Extract the (X, Y) coordinate from the center of the cell holding the provided text.  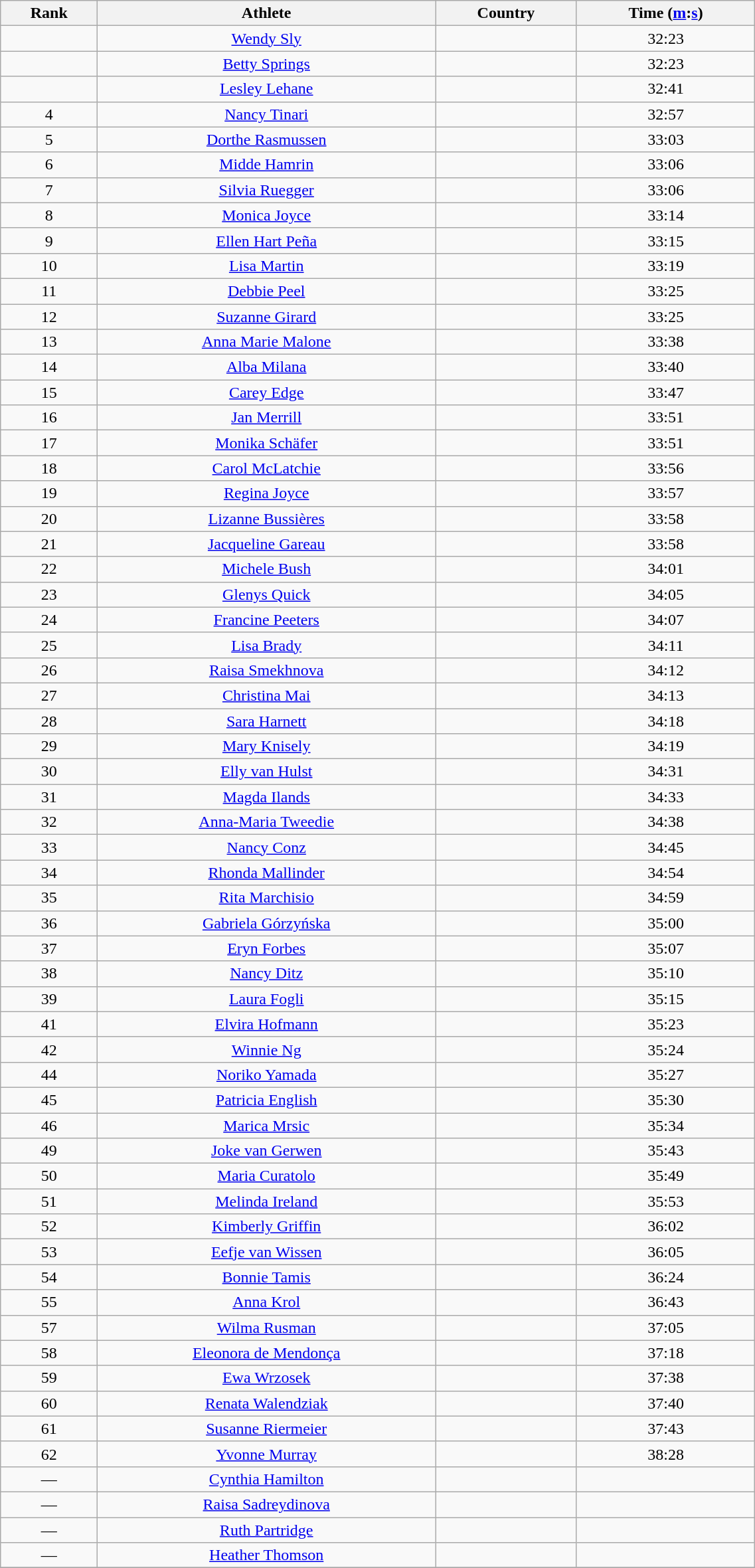
Nancy Conz (267, 847)
58 (49, 1353)
Winnie Ng (267, 1049)
35:15 (665, 999)
49 (49, 1151)
36:43 (665, 1302)
37:38 (665, 1378)
Regina Joyce (267, 493)
44 (49, 1075)
36:02 (665, 1227)
Lizanne Bussières (267, 519)
41 (49, 1024)
34:07 (665, 620)
35:00 (665, 923)
34:11 (665, 645)
Lisa Martin (267, 266)
Jan Merrill (267, 418)
Country (506, 13)
Heather Thomson (267, 1555)
Ewa Wrzosek (267, 1378)
60 (49, 1403)
10 (49, 266)
5 (49, 139)
33:15 (665, 240)
33:03 (665, 139)
33:19 (665, 266)
61 (49, 1429)
34:59 (665, 898)
16 (49, 418)
Wilma Rusman (267, 1328)
57 (49, 1328)
Anna-Maria Tweedie (267, 822)
37:18 (665, 1353)
Rita Marchisio (267, 898)
32:41 (665, 89)
21 (49, 544)
Monica Joyce (267, 215)
Betty Springs (267, 64)
46 (49, 1126)
36:05 (665, 1252)
4 (49, 114)
Wendy Sly (267, 39)
42 (49, 1049)
Joke van Gerwen (267, 1151)
Maria Curatolo (267, 1176)
20 (49, 519)
15 (49, 392)
18 (49, 468)
37:43 (665, 1429)
8 (49, 215)
35 (49, 898)
34 (49, 873)
36:24 (665, 1277)
Yvonne Murray (267, 1454)
Susanne Riermeier (267, 1429)
Alba Milana (267, 367)
35:23 (665, 1024)
Melinda Ireland (267, 1201)
33:38 (665, 342)
32:57 (665, 114)
Raisa Sadreydinova (267, 1504)
27 (49, 695)
Magda Ilands (267, 797)
Elly van Hulst (267, 772)
37:40 (665, 1403)
33 (49, 847)
33:14 (665, 215)
33:47 (665, 392)
Lisa Brady (267, 645)
59 (49, 1378)
35:43 (665, 1151)
34:45 (665, 847)
62 (49, 1454)
Nancy Tinari (267, 114)
35:30 (665, 1100)
34:01 (665, 569)
34:13 (665, 695)
35:49 (665, 1176)
Laura Fogli (267, 999)
Ruth Partridge (267, 1529)
34:38 (665, 822)
17 (49, 443)
37 (49, 948)
Anna Marie Malone (267, 342)
7 (49, 190)
Marica Mrsic (267, 1126)
37:05 (665, 1328)
Bonnie Tamis (267, 1277)
Kimberly Griffin (267, 1227)
33:56 (665, 468)
Christina Mai (267, 695)
Eefje van Wissen (267, 1252)
Ellen Hart Peña (267, 240)
Rhonda Mallinder (267, 873)
Dorthe Rasmussen (267, 139)
35:53 (665, 1201)
51 (49, 1201)
Eleonora de Mendonça (267, 1353)
33:40 (665, 367)
Glenys Quick (267, 594)
Noriko Yamada (267, 1075)
33:57 (665, 493)
34:33 (665, 797)
19 (49, 493)
9 (49, 240)
Athlete (267, 13)
30 (49, 772)
12 (49, 317)
13 (49, 342)
Debbie Peel (267, 291)
Sara Harnett (267, 721)
Nancy Ditz (267, 974)
Suzanne Girard (267, 317)
Carol McLatchie (267, 468)
35:10 (665, 974)
35:24 (665, 1049)
Elvira Hofmann (267, 1024)
26 (49, 670)
38:28 (665, 1454)
Eryn Forbes (267, 948)
14 (49, 367)
28 (49, 721)
38 (49, 974)
6 (49, 165)
Rank (49, 13)
Midde Hamrin (267, 165)
Monika Schäfer (267, 443)
45 (49, 1100)
31 (49, 797)
39 (49, 999)
55 (49, 1302)
52 (49, 1227)
Lesley Lehane (267, 89)
35:07 (665, 948)
Mary Knisely (267, 746)
23 (49, 594)
34:12 (665, 670)
Jacqueline Gareau (267, 544)
34:05 (665, 594)
25 (49, 645)
Cynthia Hamilton (267, 1479)
Francine Peeters (267, 620)
34:19 (665, 746)
24 (49, 620)
34:31 (665, 772)
22 (49, 569)
Carey Edge (267, 392)
Raisa Smekhnova (267, 670)
11 (49, 291)
35:27 (665, 1075)
Michele Bush (267, 569)
34:18 (665, 721)
50 (49, 1176)
36 (49, 923)
Patricia English (267, 1100)
Gabriela Górzyńska (267, 923)
Anna Krol (267, 1302)
54 (49, 1277)
Renata Walendziak (267, 1403)
32 (49, 822)
Silvia Ruegger (267, 190)
53 (49, 1252)
Time (m:s) (665, 13)
29 (49, 746)
35:34 (665, 1126)
34:54 (665, 873)
